Provide the (X, Y) coordinate of the cell's center where the given text is located.  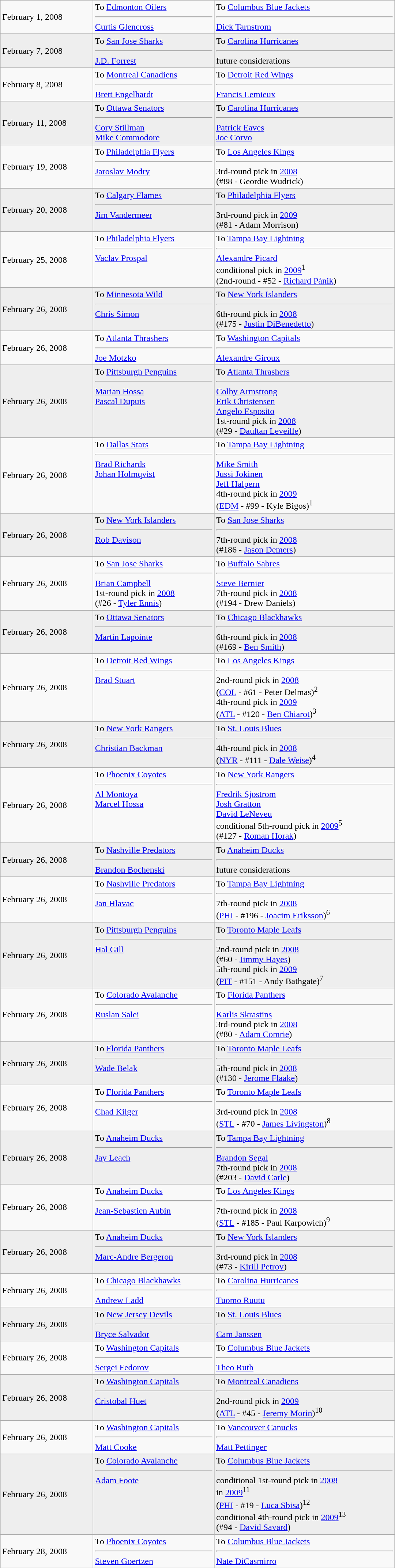
To Colorado AvalancheRuslan Salei (154, 1015)
February 25, 2008 (47, 259)
To Atlanta ThrashersJoe Motzko (154, 348)
To Detroit Red WingsFrancis Lemieux (304, 84)
February 1, 2008 (47, 17)
To Toronto Maple Leafs5th-round pick in 2008(#130 - Jerome Flaake) (304, 1063)
To Philadelphia Flyers3rd-round pick in 2009(#81 - Adam Morrison) (304, 210)
To Dallas StarsBrad RichardsJohan Holmqvist (154, 476)
To Edmonton OilersCurtis Glencross (154, 17)
To Pittsburgh PenguinsHal Gill (154, 955)
To Montreal CanadiensBrett Engelhardt (154, 84)
To Carolina HurricanesPatrick EavesJoe Corvo (304, 123)
To Florida PanthersKarlis Skrastins3rd-round pick in 2008(#80 - Adam Comrie) (304, 1015)
To Washington CapitalsSergei Fedorov (154, 1358)
February 11, 2008 (47, 123)
To Carolina HurricanesTuomo Ruutu (304, 1290)
To Florida PanthersWade Belak (154, 1063)
To Philadelphia FlyersVaclav Prospal (154, 259)
To Tampa Bay Lightning7th-round pick in 2008(PHI - #196 - Joacim Eriksson)6 (304, 900)
To Pittsburgh PenguinsMarian HossaPascal Dupuis (154, 401)
To Los Angeles Kings7th-round pick in 2008(STL - #185 - Paul Karpowich)9 (304, 1207)
To Washington CapitalsAlexandre Giroux (304, 348)
To Tampa Bay LightningMike SmithJussi JokinenJeff Halpern4th-round pick in 2009(EDM - #99 - Kyle Bigos)1 (304, 476)
To Buffalo SabresSteve Bernier7th-round pick in 2008(#194 - Drew Daniels) (304, 583)
To Ottawa SenatorsMartin Lapointe (154, 632)
To Columbus Blue Jacketsconditional 1st-round pick in 2008in 200911(PHI - #19 - Luca Sbisa)12conditional 4th-round pick in 200913(#94 - David Savard) (304, 1494)
To Chicago Blackhawks6th-round pick in 2008(#169 - Ben Smith) (304, 632)
February 19, 2008 (47, 167)
To Atlanta ThrashersColby ArmstrongErik ChristensenAngelo Esposito1st-round pick in 2008(#29 - Daultan Leveille) (304, 401)
To Carolina Hurricanesfuture considerations (304, 51)
To Phoenix CoyotesSteven Goertzen (154, 1551)
February 20, 2008 (47, 210)
To Anaheim Ducksfuture considerations (304, 860)
To Ottawa SenatorsCory StillmanMike Commodore (154, 123)
To Detroit Red WingsBrad Stuart (154, 688)
To Montreal Canadiens2nd-round pick in 2009(ATL - #45 - Jeremy Morin)10 (304, 1397)
To Anaheim DucksJean-Sebastien Aubin (154, 1207)
To New York IslandersRob Davison (154, 535)
To Phoenix CoyotesAl MontoyaMarcel Hossa (154, 805)
To Tampa Bay LightningAlexandre Picardconditional pick in 20091(2nd-round - #52 - Richard Pánik) (304, 259)
To Vancouver CanucksMatt Pettinger (304, 1437)
To Anaheim DucksJay Leach (154, 1158)
To St. Louis Blues Cam Janssen (304, 1324)
To Los Angeles Kings2nd-round pick in 2008(COL - #61 - Peter Delmas)24th-round pick in 2009(ATL - #120 - Ben Chiarot)3 (304, 688)
To Minnesota WildChris Simon (154, 309)
To Toronto Maple Leafs2nd-round pick in 2008(#60 - Jimmy Hayes)5th-round pick in 2009(PIT - #151 - Andy Bathgate)7 (304, 955)
To Toronto Maple Leafs3rd-round pick in 2008(STL - #70 - James Livingston)8 (304, 1108)
To Columbus Blue JacketsDick Tarnstrom (304, 17)
To Los Angeles Kings3rd-round pick in 2008(#88 - Geordie Wudrick) (304, 167)
To Anaheim DucksMarc-Andre Bergeron (154, 1252)
To New York RangersChristian Backman (154, 745)
To San Jose SharksJ.D. Forrest (154, 51)
To Colorado AvalancheAdam Foote (154, 1494)
To Philadelphia FlyersJaroslav Modry (154, 167)
To Calgary FlamesJim Vandermeer (154, 210)
To Columbus Blue JacketsTheo Ruth (304, 1358)
February 7, 2008 (47, 51)
To New York RangersFredrik SjostromJosh GrattonDavid LeNeveuconditional 5th-round pick in 20095(#127 - Roman Horak) (304, 805)
To Columbus Blue JacketsNate DiCasmirro (304, 1551)
To St. Louis Blues4th-round pick in 2008(NYR - #111 - Dale Weise)4 (304, 745)
To Florida PanthersChad Kilger (154, 1108)
To Washington CapitalsMatt Cooke (154, 1437)
February 8, 2008 (47, 84)
To San Jose SharksBrian Campbell1st-round pick in 2008(#26 - Tyler Ennis) (154, 583)
February 28, 2008 (47, 1551)
To New York Islanders6th-round pick in 2008(#175 - Justin DiBenedetto) (304, 309)
To Nashville PredatorsJan Hlavac (154, 900)
To New York Islanders3rd-round pick in 2008(#73 - Kirill Petrov) (304, 1252)
To Nashville PredatorsBrandon Bochenski (154, 860)
To San Jose Sharks7th-round pick in 2008(#186 - Jason Demers) (304, 535)
To New Jersey Devils Bryce Salvador (154, 1324)
To Chicago BlackhawksAndrew Ladd (154, 1290)
To Tampa Bay LightningBrandon Segal7th-round pick in 2008(#203 - David Carle) (304, 1158)
To Washington CapitalsCristobal Huet (154, 1397)
